Return (x, y) of the center of cell containing provided text 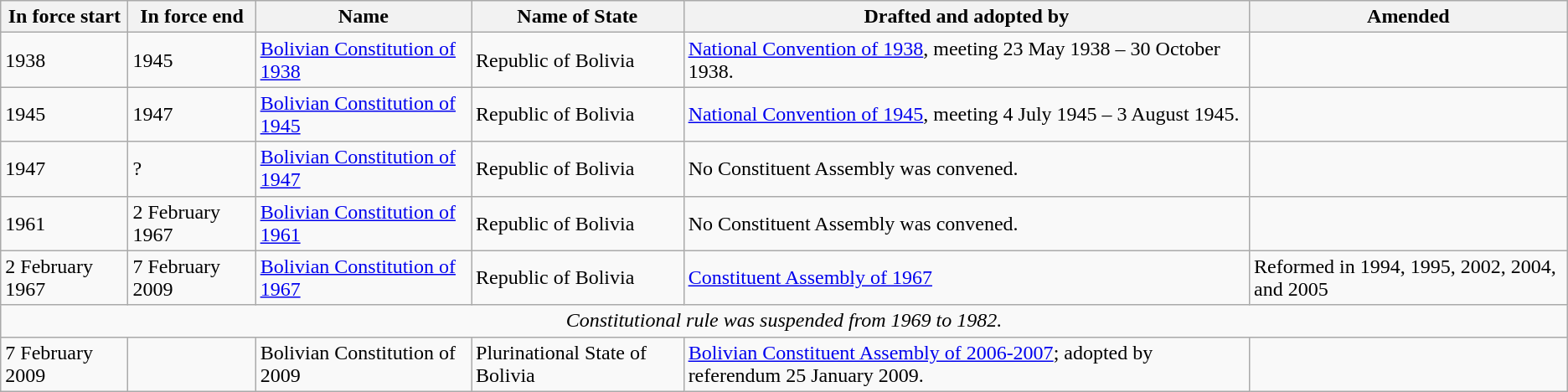
Bolivian Constitution of 1967 (364, 278)
In force end (192, 17)
Bolivian Constituent Assembly of 2006-2007; adopted by referendum 25 January 2009. (967, 364)
1961 (64, 223)
Plurinational State of Bolivia (577, 364)
Amended (1409, 17)
Name of State (577, 17)
National Convention of 1938, meeting 23 May 1938 – 30 October 1938. (967, 60)
National Convention of 1945, meeting 4 July 1945 – 3 August 1945. (967, 114)
Bolivian Constitution of 1961 (364, 223)
Constituent Assembly of 1967 (967, 278)
Bolivian Constitution of 2009 (364, 364)
? (192, 169)
1938 (64, 60)
Reformed in 1994, 1995, 2002, 2004, and 2005 (1409, 278)
Constitutional rule was suspended from 1969 to 1982. (784, 321)
Drafted and adopted by (967, 17)
Name (364, 17)
Bolivian Constitution of 1947 (364, 169)
In force start (64, 17)
Bolivian Constitution of 1938 (364, 60)
Bolivian Constitution of 1945 (364, 114)
